Pinpoint the cell where the given text exists, returning its [x, y] midpoint coordinate. 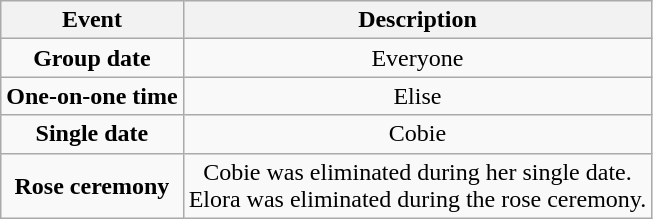
Rose ceremony [92, 186]
Everyone [418, 58]
One-on-one time [92, 96]
Group date [92, 58]
Description [418, 20]
Cobie was eliminated during her single date.Elora was eliminated during the rose ceremony. [418, 186]
Cobie [418, 134]
Single date [92, 134]
Event [92, 20]
Elise [418, 96]
